Extract the (x, y) coordinate from the center of the cell holding the provided text.  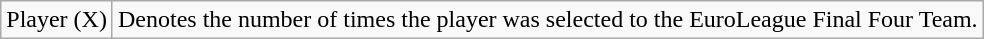
Denotes the number of times the player was selected to the EuroLeague Final Four Team. (548, 20)
Player (X) (57, 20)
